Identify which cell holds the provided text, then report its (X, Y) central coordinate. 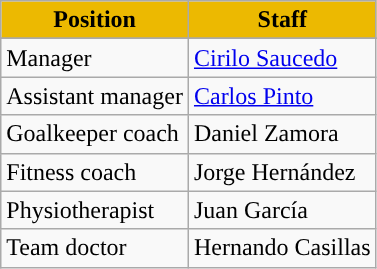
Juan García (282, 210)
Jorge Hernández (282, 172)
Goalkeeper coach (95, 134)
Staff (282, 20)
Cirilo Saucedo (282, 58)
Physiotherapist (95, 210)
Fitness coach (95, 172)
Manager (95, 58)
Team doctor (95, 248)
Assistant manager (95, 96)
Position (95, 20)
Hernando Casillas (282, 248)
Daniel Zamora (282, 134)
Carlos Pinto (282, 96)
